Search for the cell housing the specified text and yield its (x, y) center coordinate. 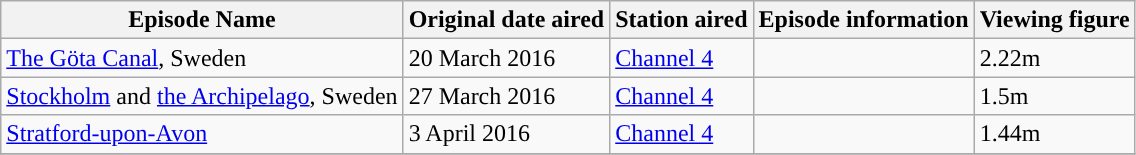
2.22m (1054, 58)
Stockholm and the Archipelago, Sweden (202, 96)
Viewing figure (1054, 20)
The Göta Canal, Sweden (202, 58)
3 April 2016 (506, 134)
Episode information (864, 20)
Stratford-upon-Avon (202, 134)
Original date aired (506, 20)
20 March 2016 (506, 58)
Episode Name (202, 20)
1.5m (1054, 96)
1.44m (1054, 134)
Station aired (682, 20)
27 March 2016 (506, 96)
